Output the (x, y) coordinate of the center of the cell containing the given text.  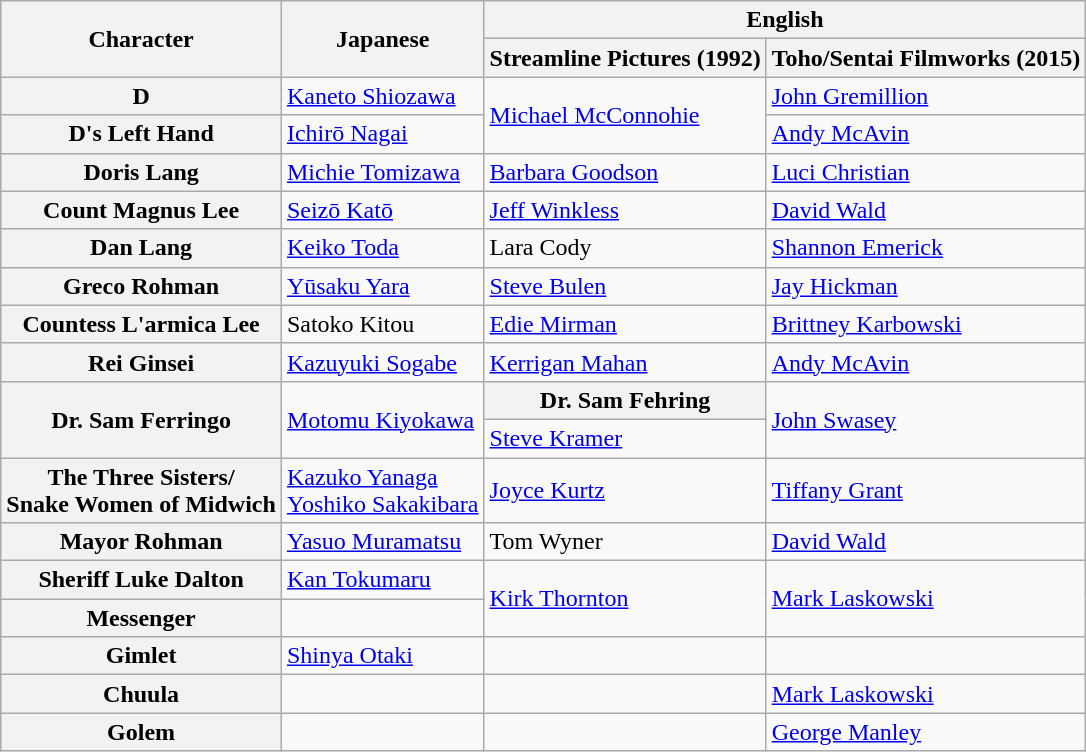
Golem (142, 732)
Edie Mirman (625, 324)
Character (142, 39)
Jay Hickman (926, 286)
Shannon Emerick (926, 248)
Michael McConnohie (625, 115)
D (142, 96)
Seizō Katō (382, 210)
John Gremillion (926, 96)
John Swasey (926, 419)
Kan Tokumaru (382, 580)
Messenger (142, 618)
Dan Lang (142, 248)
Joyce Kurtz (625, 490)
Chuula (142, 694)
Kazuko YanagaYoshiko Sakakibara (382, 490)
Luci Christian (926, 172)
Shinya Otaki (382, 656)
Japanese (382, 39)
Doris Lang (142, 172)
Tom Wyner (625, 542)
Kazuyuki Sogabe (382, 362)
Ichirō Nagai (382, 134)
Count Magnus Lee (142, 210)
Mayor Rohman (142, 542)
Dr. Sam Ferringo (142, 419)
Brittney Karbowski (926, 324)
Countess L'armica Lee (142, 324)
Motomu Kiyokawa (382, 419)
Rei Ginsei (142, 362)
English (785, 20)
Steve Kramer (625, 438)
Greco Rohman (142, 286)
D's Left Hand (142, 134)
Steve Bulen (625, 286)
Keiko Toda (382, 248)
Tiffany Grant (926, 490)
Sheriff Luke Dalton (142, 580)
Kaneto Shiozawa (382, 96)
Kirk Thornton (625, 599)
Gimlet (142, 656)
Barbara Goodson (625, 172)
Yūsaku Yara (382, 286)
Michie Tomizawa (382, 172)
Yasuo Muramatsu (382, 542)
Jeff Winkless (625, 210)
Lara Cody (625, 248)
Kerrigan Mahan (625, 362)
Satoko Kitou (382, 324)
Toho/Sentai Filmworks (2015) (926, 58)
George Manley (926, 732)
Streamline Pictures (1992) (625, 58)
Dr. Sam Fehring (625, 400)
The Three Sisters/Snake Women of Midwich (142, 490)
